From the cell containing the given text, extract its center point as (X, Y) coordinate. 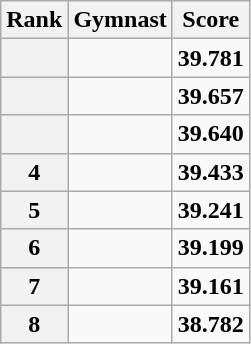
39.433 (210, 172)
6 (34, 248)
5 (34, 210)
39.161 (210, 286)
7 (34, 286)
38.782 (210, 324)
Score (210, 20)
Rank (34, 20)
Gymnast (120, 20)
39.657 (210, 96)
39.241 (210, 210)
8 (34, 324)
39.640 (210, 134)
4 (34, 172)
39.781 (210, 58)
39.199 (210, 248)
